Determine the (X, Y) coordinate at the center of the cell enclosing the given text.  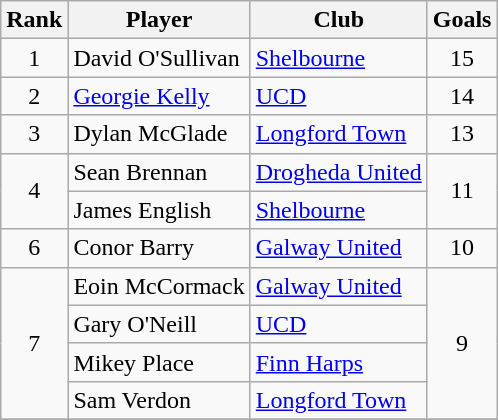
Eoin McCormack (159, 286)
Drogheda United (338, 172)
Goals (462, 20)
10 (462, 248)
Georgie Kelly (159, 96)
Mikey Place (159, 362)
Rank (34, 20)
James English (159, 210)
3 (34, 134)
2 (34, 96)
Dylan McGlade (159, 134)
14 (462, 96)
7 (34, 343)
Conor Barry (159, 248)
15 (462, 58)
Player (159, 20)
6 (34, 248)
9 (462, 343)
1 (34, 58)
11 (462, 191)
Sean Brennan (159, 172)
Club (338, 20)
13 (462, 134)
Finn Harps (338, 362)
Sam Verdon (159, 400)
David O'Sullivan (159, 58)
Gary O'Neill (159, 324)
4 (34, 191)
